Provide the [x, y] coordinate of the cell's center where the given text is located.  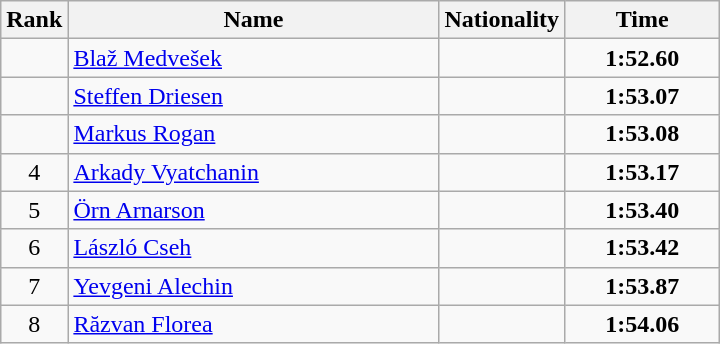
1:53.08 [642, 134]
Rank [34, 20]
Name [254, 20]
Yevgeni Alechin [254, 286]
1:52.60 [642, 58]
1:53.42 [642, 248]
1:53.07 [642, 96]
Arkady Vyatchanin [254, 172]
8 [34, 324]
László Cseh [254, 248]
Blaž Medvešek [254, 58]
Nationality [502, 20]
4 [34, 172]
1:53.87 [642, 286]
7 [34, 286]
Markus Rogan [254, 134]
1:54.06 [642, 324]
5 [34, 210]
Răzvan Florea [254, 324]
Steffen Driesen [254, 96]
Örn Arnarson [254, 210]
1:53.40 [642, 210]
1:53.17 [642, 172]
Time [642, 20]
6 [34, 248]
